Capture the cell that displays the provided text and extract its [x, y] central coordinate. 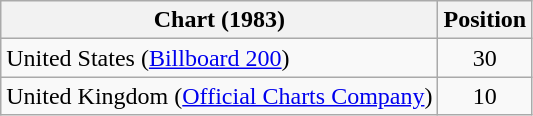
Position [485, 20]
United States (Billboard 200) [220, 58]
10 [485, 96]
United Kingdom (Official Charts Company) [220, 96]
30 [485, 58]
Chart (1983) [220, 20]
